Return the [x, y] coordinate for the center point of the cell that contains the specified text.  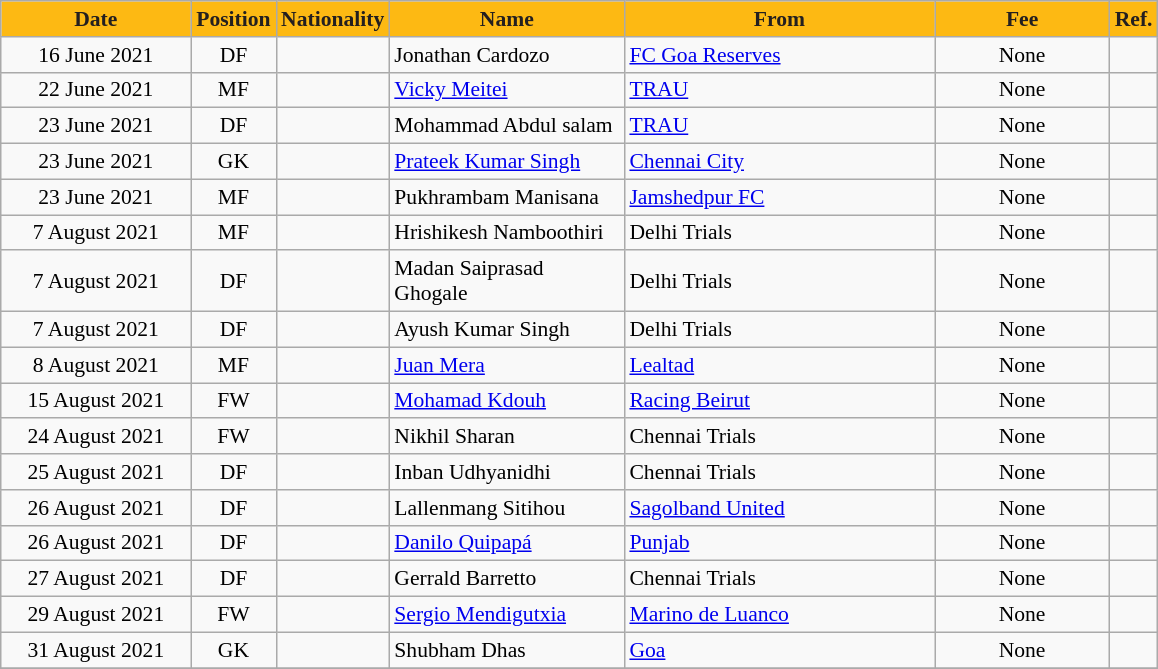
Ayush Kumar Singh [506, 330]
8 August 2021 [96, 365]
FC Goa Reserves [779, 55]
16 June 2021 [96, 55]
15 August 2021 [96, 401]
Nationality [332, 19]
31 August 2021 [96, 650]
Prateek Kumar Singh [506, 162]
Goa [779, 650]
Madan Saiprasad Ghogale [506, 282]
Lealtad [779, 365]
Danilo Quipapá [506, 543]
Sergio Mendigutxia [506, 615]
From [779, 19]
Jonathan Cardozo [506, 55]
Mohammad Abdul salam [506, 126]
Position [234, 19]
Juan Mera [506, 365]
24 August 2021 [96, 437]
Gerrald Barretto [506, 579]
Hrishikesh Namboothiri [506, 233]
Vicky Meitei [506, 90]
29 August 2021 [96, 615]
Name [506, 19]
Marino de Luanco [779, 615]
27 August 2021 [96, 579]
Ref. [1134, 19]
Fee [1022, 19]
Lallenmang Sitihou [506, 508]
Date [96, 19]
Jamshedpur FC [779, 197]
Chennai City [779, 162]
Sagolband United [779, 508]
Racing Beirut [779, 401]
Punjab [779, 543]
Shubham Dhas [506, 650]
Pukhrambam Manisana [506, 197]
Nikhil Sharan [506, 437]
25 August 2021 [96, 472]
Mohamad Kdouh [506, 401]
22 June 2021 [96, 90]
Inban Udhyanidhi [506, 472]
